Capture the cell that displays the provided text and extract its [x, y] central coordinate. 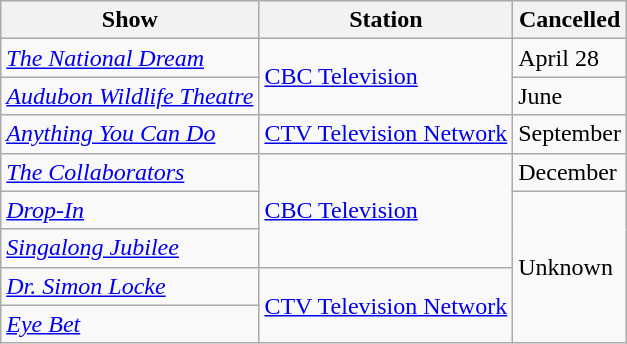
June [570, 96]
Station [386, 20]
Eye Bet [130, 324]
Anything You Can Do [130, 134]
Unknown [570, 267]
September [570, 134]
Audubon Wildlife Theatre [130, 96]
Cancelled [570, 20]
December [570, 172]
Drop-In [130, 210]
April 28 [570, 58]
Show [130, 20]
The Collaborators [130, 172]
The National Dream [130, 58]
Dr. Simon Locke [130, 286]
Singalong Jubilee [130, 248]
